Detect which cell encompasses the target text, then output its [X, Y] center coordinate. 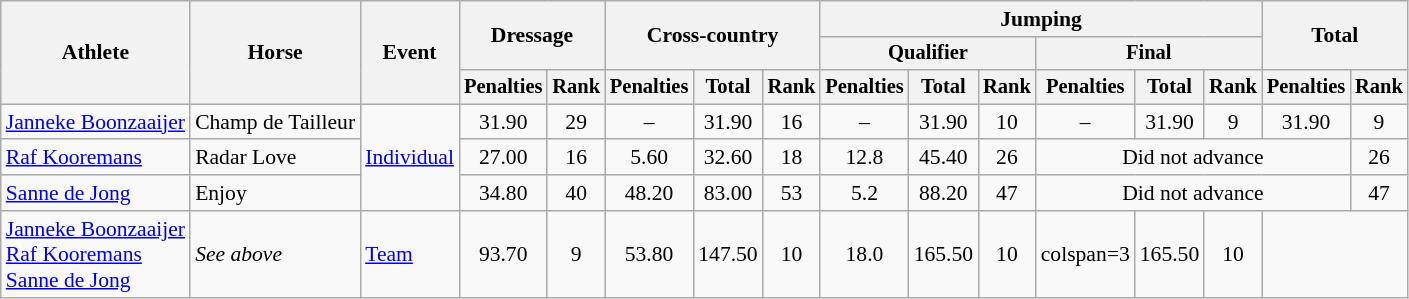
29 [576, 122]
Jumping [1041, 19]
Janneke Boonzaaijer [96, 122]
Individual [410, 158]
Radar Love [275, 158]
5.2 [864, 193]
Team [410, 254]
colspan=3 [1086, 254]
See above [275, 254]
83.00 [728, 193]
Qualifier [928, 54]
27.00 [503, 158]
88.20 [944, 193]
93.70 [503, 254]
Champ de Tailleur [275, 122]
18 [792, 158]
12.8 [864, 158]
40 [576, 193]
45.40 [944, 158]
Janneke BoonzaaijerRaf KooremansSanne de Jong [96, 254]
18.0 [864, 254]
Horse [275, 52]
Cross-country [712, 36]
147.50 [728, 254]
Athlete [96, 52]
Sanne de Jong [96, 193]
53 [792, 193]
5.60 [649, 158]
48.20 [649, 193]
Raf Kooremans [96, 158]
32.60 [728, 158]
53.80 [649, 254]
Enjoy [275, 193]
Event [410, 52]
Final [1149, 54]
Dressage [532, 36]
34.80 [503, 193]
